Determine the [X, Y] coordinate at the center of the cell enclosing the given text.  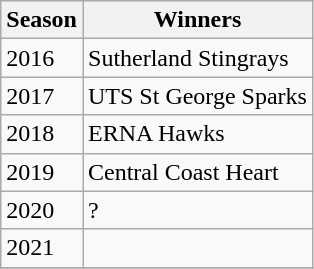
UTS St George Sparks [197, 96]
? [197, 210]
ERNA Hawks [197, 134]
2018 [42, 134]
Sutherland Stingrays [197, 58]
2017 [42, 96]
Central Coast Heart [197, 172]
2019 [42, 172]
Winners [197, 20]
2021 [42, 248]
2016 [42, 58]
2020 [42, 210]
Season [42, 20]
